Return the [x, y] coordinate for the center point of the cell that contains the specified text.  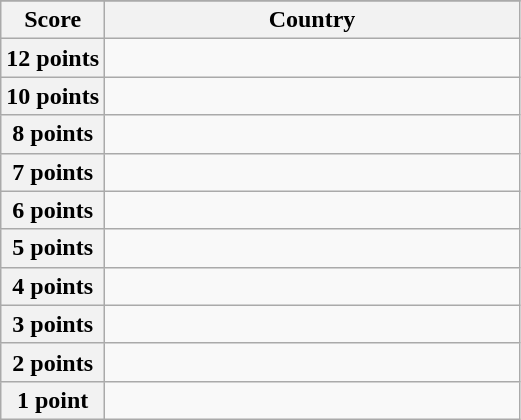
4 points [53, 286]
8 points [53, 134]
3 points [53, 324]
Country [312, 20]
Score [53, 20]
5 points [53, 248]
1 point [53, 400]
6 points [53, 210]
2 points [53, 362]
10 points [53, 96]
7 points [53, 172]
12 points [53, 58]
